Provide the (x, y) coordinate of the cell's center where the given text is located.  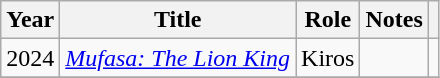
Kiros (328, 58)
Mufasa: The Lion King (178, 58)
Notes (394, 20)
Role (328, 20)
2024 (30, 58)
Year (30, 20)
Title (178, 20)
